Find where the given text appears and provide that cell's center as (X, Y) coordinate. 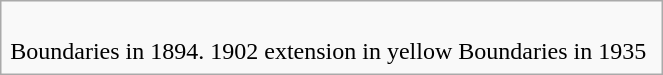
Boundaries in 1894. 1902 extension in yellow (232, 38)
Boundaries in 1935 (552, 38)
